Locate the cell with the specified text and output its (x, y) center coordinate. 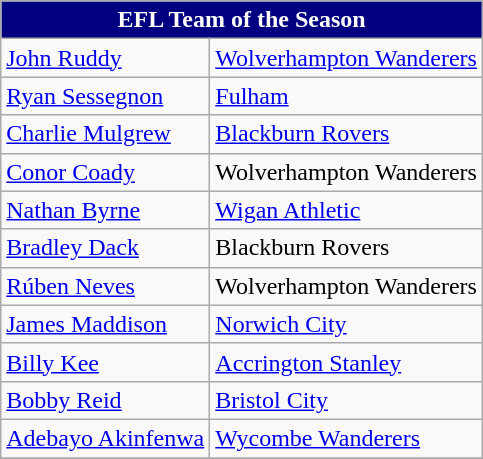
Ryan Sessegnon (106, 96)
Rúben Neves (106, 286)
Bristol City (346, 400)
Wigan Athletic (346, 210)
Bobby Reid (106, 400)
EFL Team of the Season (242, 20)
Adebayo Akinfenwa (106, 438)
Conor Coady (106, 172)
Charlie Mulgrew (106, 134)
Accrington Stanley (346, 362)
John Ruddy (106, 58)
Bradley Dack (106, 248)
Billy Kee (106, 362)
Wycombe Wanderers (346, 438)
Norwich City (346, 324)
Nathan Byrne (106, 210)
James Maddison (106, 324)
Fulham (346, 96)
